Detect which cell encompasses the target text, then output its (X, Y) center coordinate. 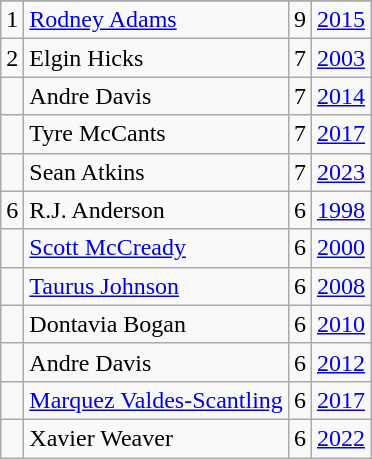
Marquez Valdes-Scantling (156, 400)
2023 (340, 172)
Scott McCready (156, 248)
Elgin Hicks (156, 58)
Taurus Johnson (156, 286)
2008 (340, 286)
R.J. Anderson (156, 210)
Sean Atkins (156, 172)
2000 (340, 248)
2015 (340, 20)
2014 (340, 96)
Xavier Weaver (156, 438)
2022 (340, 438)
2010 (340, 324)
Dontavia Bogan (156, 324)
Rodney Adams (156, 20)
1998 (340, 210)
Tyre McCants (156, 134)
9 (300, 20)
1 (12, 20)
2003 (340, 58)
2 (12, 58)
2012 (340, 362)
